Provide the [x, y] coordinate of the cell's center where the given text is located.  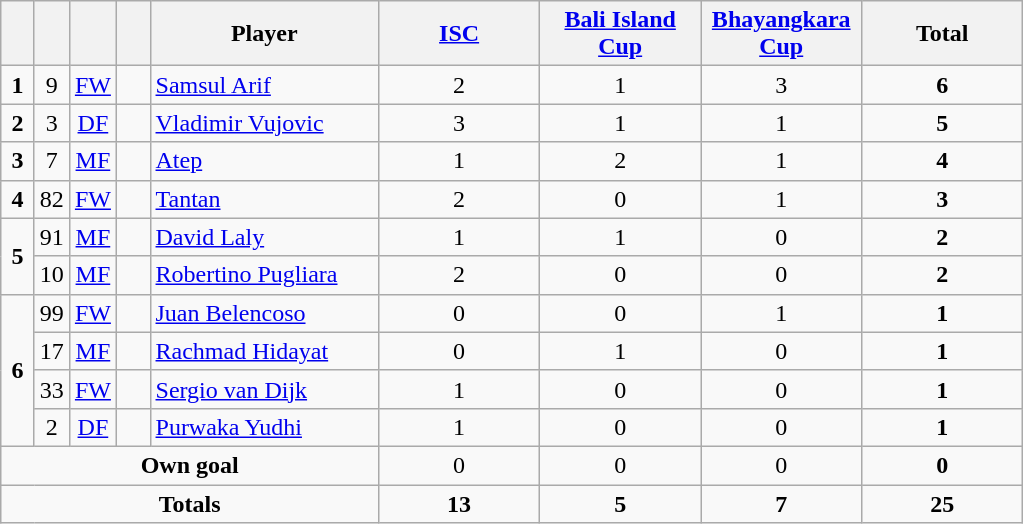
91 [52, 237]
Bali Island Cup [620, 34]
Total [942, 34]
Vladimir Vujovic [264, 123]
13 [460, 503]
33 [52, 389]
99 [52, 313]
David Laly [264, 237]
17 [52, 351]
25 [942, 503]
82 [52, 199]
Purwaka Yudhi [264, 427]
Tantan [264, 199]
Own goal [190, 465]
Robertino Pugliara [264, 275]
Juan Belencoso [264, 313]
Sergio van Dijk [264, 389]
Totals [190, 503]
9 [52, 85]
Bhayangkara Cup [782, 34]
Player [264, 34]
ISC [460, 34]
10 [52, 275]
Samsul Arif [264, 85]
Rachmad Hidayat [264, 351]
Atep [264, 161]
